Pinpoint the cell where the given text exists, returning its [X, Y] midpoint coordinate. 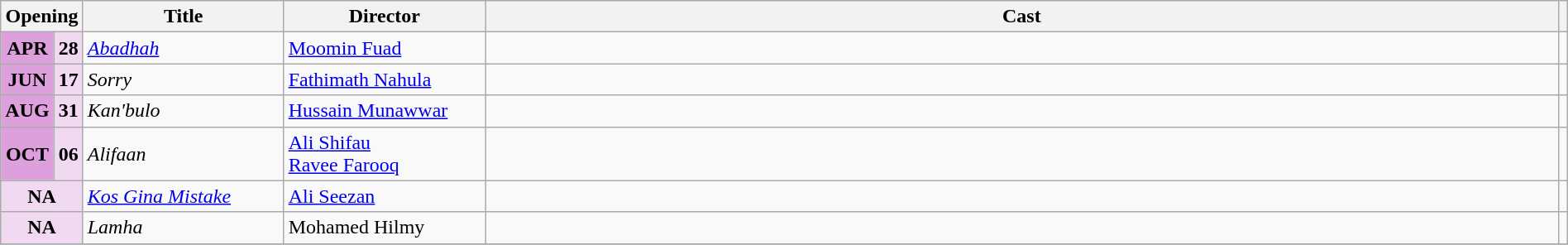
Cast [1022, 17]
OCT [27, 154]
Mohamed Hilmy [384, 228]
Director [384, 17]
Kan'bulo [184, 111]
AUG [27, 111]
Hussain Munawwar [384, 111]
JUN [27, 79]
Sorry [184, 79]
Abadhah [184, 48]
Alifaan [184, 154]
Kos Gina Mistake [184, 196]
Ali ShifauRavee Farooq [384, 154]
Opening [41, 17]
31 [68, 111]
Title [184, 17]
17 [68, 79]
Ali Seezan [384, 196]
Moomin Fuad [384, 48]
Fathimath Nahula [384, 79]
28 [68, 48]
06 [68, 154]
APR [27, 48]
Lamha [184, 228]
